Identify which cell holds the provided text, then report its (x, y) central coordinate. 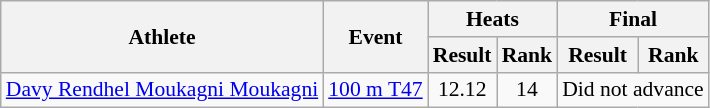
Did not advance (633, 90)
Heats (492, 19)
Final (633, 19)
12.12 (462, 90)
Davy Rendhel Moukagni Moukagni (162, 90)
Event (375, 36)
Athlete (162, 36)
100 m T47 (375, 90)
14 (528, 90)
